Detect which cell encompasses the target text, then output its [X, Y] center coordinate. 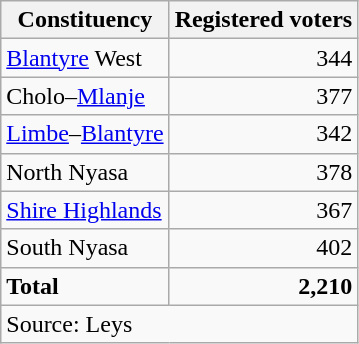
378 [264, 172]
North Nyasa [85, 172]
367 [264, 210]
2,210 [264, 286]
344 [264, 58]
Registered voters [264, 20]
402 [264, 248]
Blantyre West [85, 58]
South Nyasa [85, 248]
Source: Leys [180, 324]
342 [264, 134]
Shire Highlands [85, 210]
Cholo–Mlanje [85, 96]
Total [85, 286]
377 [264, 96]
Constituency [85, 20]
Limbe–Blantyre [85, 134]
